Locate the cell with the specified text and output its [x, y] center coordinate. 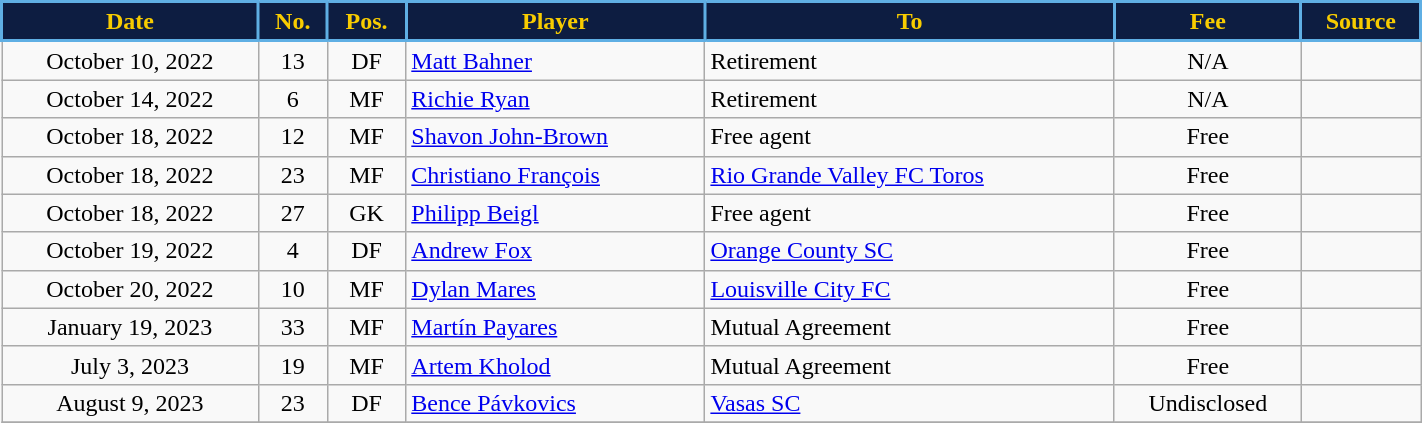
Shavon John-Brown [556, 137]
July 3, 2023 [130, 365]
27 [292, 213]
Matt Bahner [556, 60]
Philipp Beigl [556, 213]
January 19, 2023 [130, 327]
Louisville City FC [910, 289]
October 10, 2022 [130, 60]
Source [1360, 22]
Orange County SC [910, 251]
October 14, 2022 [130, 99]
August 9, 2023 [130, 403]
Player [556, 22]
Vasas SC [910, 403]
No. [292, 22]
4 [292, 251]
October 19, 2022 [130, 251]
6 [292, 99]
33 [292, 327]
12 [292, 137]
Andrew Fox [556, 251]
October 20, 2022 [130, 289]
Date [130, 22]
Pos. [366, 22]
Undisclosed [1208, 403]
Martín Payares [556, 327]
GK [366, 213]
Rio Grande Valley FC Toros [910, 175]
Dylan Mares [556, 289]
Bence Pávkovics [556, 403]
Christiano François [556, 175]
19 [292, 365]
Richie Ryan [556, 99]
To [910, 22]
13 [292, 60]
Artem Kholod [556, 365]
10 [292, 289]
Fee [1208, 22]
